Search for the cell housing the specified text and yield its [x, y] center coordinate. 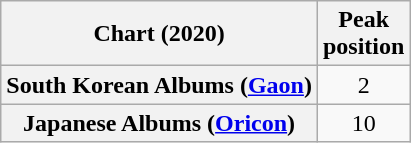
Peakposition [363, 34]
2 [363, 85]
Japanese Albums (Oricon) [160, 123]
10 [363, 123]
Chart (2020) [160, 34]
South Korean Albums (Gaon) [160, 85]
